Scan for the cell matching the given text and deliver its (x, y) coordinate at center. 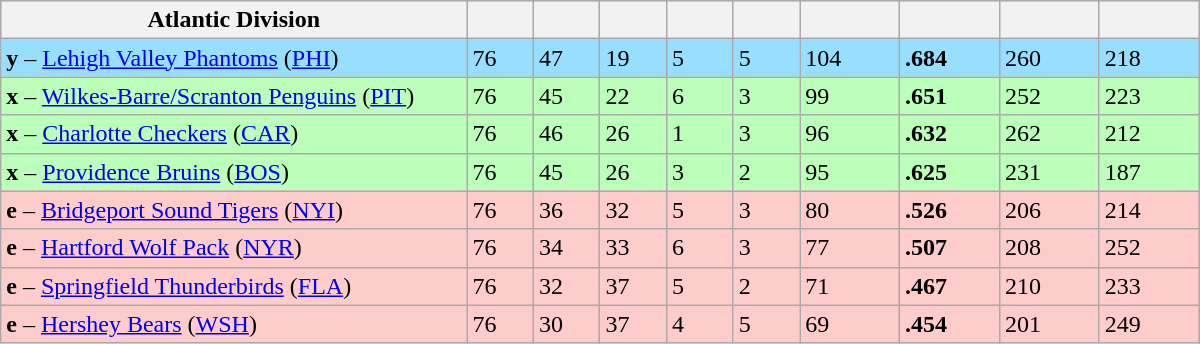
71 (850, 286)
19 (634, 58)
212 (1149, 134)
262 (1049, 134)
231 (1049, 172)
x – Providence Bruins (BOS) (234, 172)
e – Springfield Thunderbirds (FLA) (234, 286)
.632 (950, 134)
y – Lehigh Valley Phantoms (PHI) (234, 58)
80 (850, 210)
69 (850, 324)
214 (1149, 210)
x – Wilkes-Barre/Scranton Penguins (PIT) (234, 96)
201 (1049, 324)
e – Hershey Bears (WSH) (234, 324)
.507 (950, 248)
x – Charlotte Checkers (CAR) (234, 134)
1 (700, 134)
187 (1149, 172)
210 (1049, 286)
e – Bridgeport Sound Tigers (NYI) (234, 210)
218 (1149, 58)
22 (634, 96)
.526 (950, 210)
208 (1049, 248)
.651 (950, 96)
.625 (950, 172)
e – Hartford Wolf Pack (NYR) (234, 248)
.684 (950, 58)
206 (1049, 210)
Atlantic Division (234, 20)
33 (634, 248)
249 (1149, 324)
96 (850, 134)
34 (566, 248)
36 (566, 210)
99 (850, 96)
223 (1149, 96)
104 (850, 58)
95 (850, 172)
.467 (950, 286)
260 (1049, 58)
4 (700, 324)
77 (850, 248)
30 (566, 324)
47 (566, 58)
233 (1149, 286)
.454 (950, 324)
46 (566, 134)
